Determine the (x, y) coordinate at the center of the cell enclosing the given text.  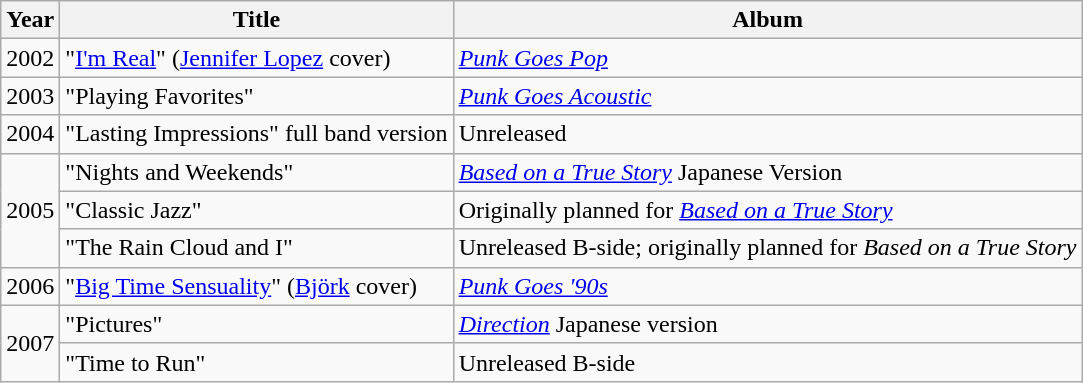
"Playing Favorites" (256, 96)
Unreleased B-side; originally planned for Based on a True Story (768, 248)
"The Rain Cloud and I" (256, 248)
Album (768, 20)
Direction Japanese version (768, 324)
Punk Goes Pop (768, 58)
"Nights and Weekends" (256, 172)
Unreleased B-side (768, 362)
2002 (30, 58)
Punk Goes Acoustic (768, 96)
2006 (30, 286)
"Pictures" (256, 324)
Based on a True Story Japanese Version (768, 172)
"Lasting Impressions" full band version (256, 134)
2007 (30, 343)
Title (256, 20)
"Time to Run" (256, 362)
2004 (30, 134)
Unreleased (768, 134)
2003 (30, 96)
Originally planned for Based on a True Story (768, 210)
"Classic Jazz" (256, 210)
Year (30, 20)
2005 (30, 210)
Punk Goes '90s (768, 286)
"Big Time Sensuality" (Björk cover) (256, 286)
"I'm Real" (Jennifer Lopez cover) (256, 58)
